Extract the (x, y) coordinate from the center of the cell holding the provided text.  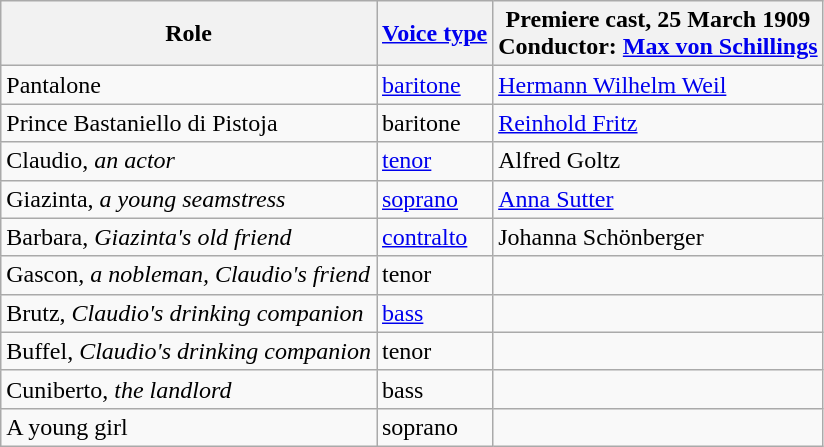
Pantalone (189, 85)
Reinhold Fritz (658, 123)
Voice type (434, 34)
Role (189, 34)
Giazinta, a young seamstress (189, 199)
Cuniberto, the landlord (189, 389)
Alfred Goltz (658, 161)
Gascon, a nobleman, Claudio's friend (189, 275)
Johanna Schönberger (658, 237)
Buffel, Claudio's drinking companion (189, 351)
Brutz, Claudio's drinking companion (189, 313)
A young girl (189, 427)
contralto (434, 237)
Hermann Wilhelm Weil (658, 85)
Anna Sutter (658, 199)
Claudio, an actor (189, 161)
Barbara, Giazinta's old friend (189, 237)
Premiere cast, 25 March 1909Conductor: Max von Schillings (658, 34)
Prince Bastaniello di Pistoja (189, 123)
